Output the (X, Y) coordinate of the center of the cell containing the given text.  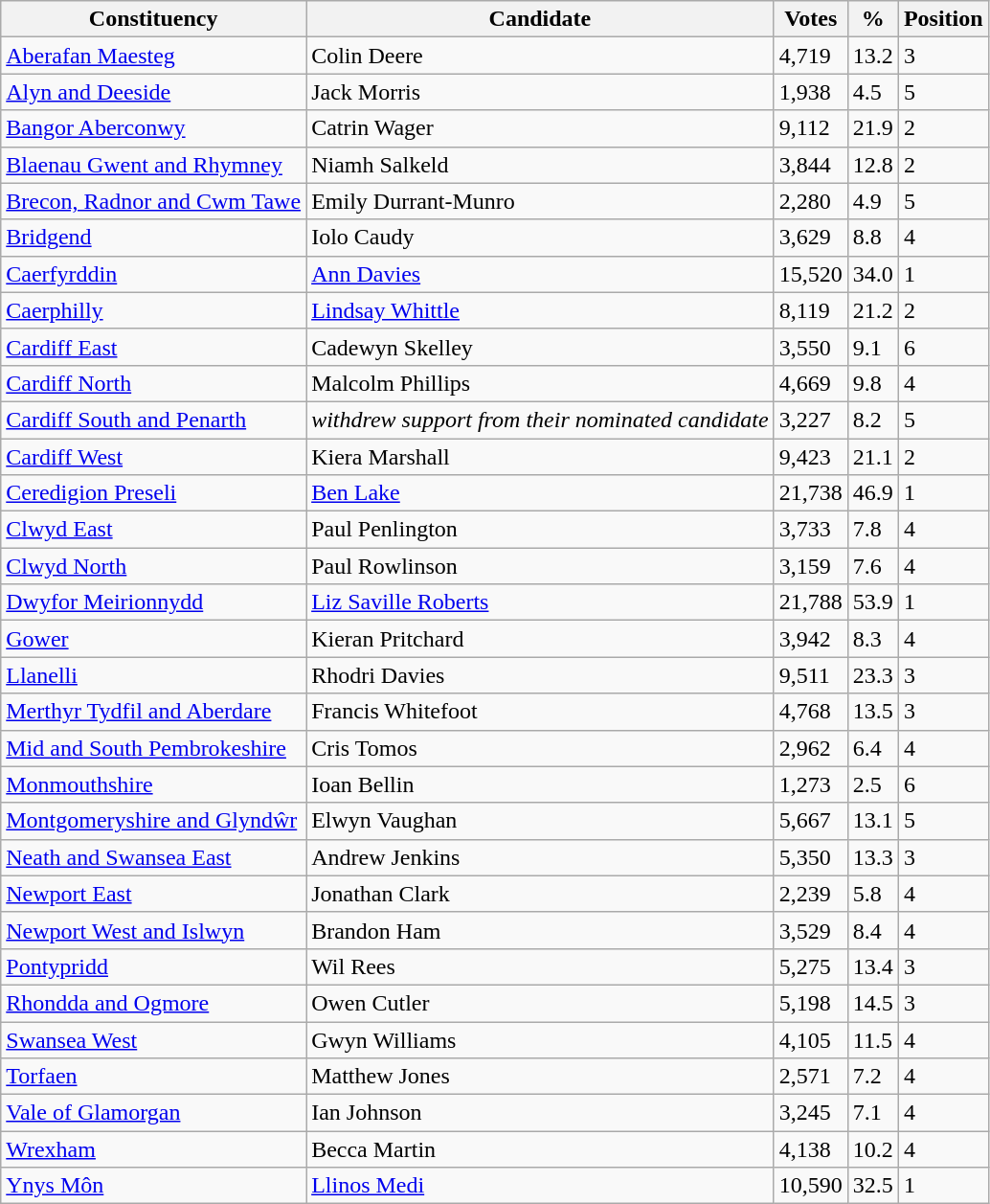
Andrew Jenkins (540, 857)
3,245 (810, 1113)
Mid and South Pembrokeshire (153, 748)
34.0 (873, 274)
1,273 (810, 784)
Llanelli (153, 675)
53.9 (873, 602)
Catrin Wager (540, 128)
Cadewyn Skelley (540, 347)
Caerfyrddin (153, 274)
8.2 (873, 420)
10.2 (873, 1149)
Brandon Ham (540, 930)
5.8 (873, 894)
4,138 (810, 1149)
Kieran Pritchard (540, 639)
5,275 (810, 966)
Bangor Aberconwy (153, 128)
Clwyd East (153, 530)
8,119 (810, 310)
23.3 (873, 675)
Aberafan Maesteg (153, 56)
4.5 (873, 92)
Emily Durrant-Munro (540, 201)
Malcolm Phillips (540, 383)
9,423 (810, 457)
7.6 (873, 566)
Liz Saville Roberts (540, 602)
2,571 (810, 1077)
Ceredigion Preseli (153, 493)
15,520 (810, 274)
Cardiff South and Penarth (153, 420)
Ian Johnson (540, 1113)
Gwyn Williams (540, 1039)
5,350 (810, 857)
Neath and Swansea East (153, 857)
Colin Deere (540, 56)
withdrew support from their nominated candidate (540, 420)
Gower (153, 639)
21,788 (810, 602)
Montgomeryshire and Glyndŵr (153, 821)
Niamh Salkeld (540, 165)
Paul Penlington (540, 530)
Votes (810, 19)
Jonathan Clark (540, 894)
Iolo Caudy (540, 238)
Position (943, 19)
9,511 (810, 675)
14.5 (873, 1003)
2,280 (810, 201)
7.1 (873, 1113)
Ben Lake (540, 493)
Newport West and Islwyn (153, 930)
Cardiff East (153, 347)
21.1 (873, 457)
21,738 (810, 493)
3,550 (810, 347)
13.4 (873, 966)
2,239 (810, 894)
Cardiff North (153, 383)
3,629 (810, 238)
9.8 (873, 383)
4,768 (810, 712)
Ynys Môn (153, 1186)
21.9 (873, 128)
Owen Cutler (540, 1003)
Wil Rees (540, 966)
1,938 (810, 92)
3,844 (810, 165)
Newport East (153, 894)
Monmouthshire (153, 784)
Vale of Glamorgan (153, 1113)
Cris Tomos (540, 748)
3,529 (810, 930)
10,590 (810, 1186)
7.2 (873, 1077)
21.2 (873, 310)
Pontypridd (153, 966)
46.9 (873, 493)
6.4 (873, 748)
Clwyd North (153, 566)
Paul Rowlinson (540, 566)
13.3 (873, 857)
Merthyr Tydfil and Aberdare (153, 712)
4,719 (810, 56)
% (873, 19)
7.8 (873, 530)
Rhondda and Ogmore (153, 1003)
4,669 (810, 383)
4.9 (873, 201)
9.1 (873, 347)
3,733 (810, 530)
3,942 (810, 639)
Brecon, Radnor and Cwm Tawe (153, 201)
Bridgend (153, 238)
Matthew Jones (540, 1077)
13.5 (873, 712)
Kiera Marshall (540, 457)
Francis Whitefoot (540, 712)
Caerphilly (153, 310)
8.4 (873, 930)
4,105 (810, 1039)
5,667 (810, 821)
13.2 (873, 56)
3,227 (810, 420)
Cardiff West (153, 457)
32.5 (873, 1186)
Ioan Bellin (540, 784)
5,198 (810, 1003)
11.5 (873, 1039)
Elwyn Vaughan (540, 821)
Becca Martin (540, 1149)
Rhodri Davies (540, 675)
2,962 (810, 748)
Candidate (540, 19)
9,112 (810, 128)
Constituency (153, 19)
Blaenau Gwent and Rhymney (153, 165)
12.8 (873, 165)
8.8 (873, 238)
2.5 (873, 784)
3,159 (810, 566)
Swansea West (153, 1039)
Wrexham (153, 1149)
Alyn and Deeside (153, 92)
Torfaen (153, 1077)
Llinos Medi (540, 1186)
Ann Davies (540, 274)
Lindsay Whittle (540, 310)
8.3 (873, 639)
Dwyfor Meirionnydd (153, 602)
13.1 (873, 821)
Jack Morris (540, 92)
